From the cell containing the given text, extract its center point as (X, Y) coordinate. 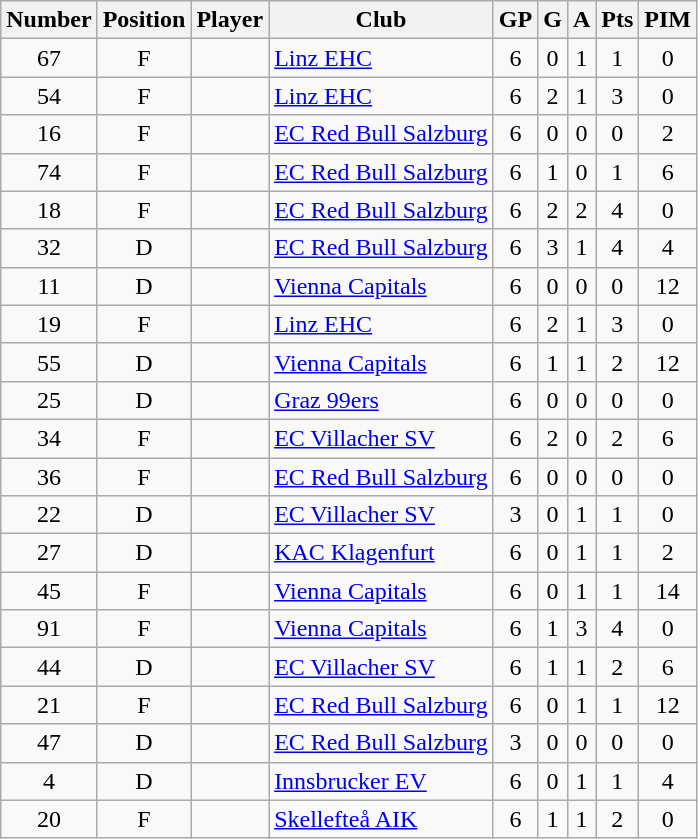
34 (49, 438)
67 (49, 58)
PIM (668, 20)
21 (49, 705)
Pts (618, 20)
74 (49, 172)
54 (49, 96)
36 (49, 477)
GP (515, 20)
18 (49, 210)
Graz 99ers (382, 400)
91 (49, 629)
A (581, 20)
22 (49, 515)
Position (144, 20)
11 (49, 286)
Innsbrucker EV (382, 781)
32 (49, 248)
47 (49, 743)
Number (49, 20)
Club (382, 20)
G (553, 20)
19 (49, 324)
44 (49, 667)
55 (49, 362)
Skellefteå AIK (382, 819)
25 (49, 400)
16 (49, 134)
KAC Klagenfurt (382, 553)
45 (49, 591)
14 (668, 591)
20 (49, 819)
Player (230, 20)
27 (49, 553)
